Search for the cell housing the specified text and yield its [X, Y] center coordinate. 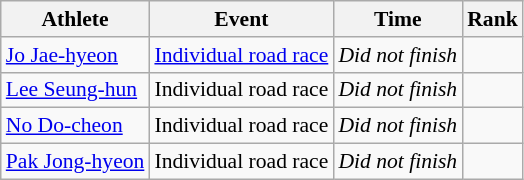
Event [241, 19]
Athlete [76, 19]
Jo Jae-hyeon [76, 55]
Time [398, 19]
Lee Seung-hun [76, 90]
No Do-cheon [76, 126]
Pak Jong-hyeon [76, 162]
Rank [492, 19]
